Search for the cell housing the specified text and yield its (x, y) center coordinate. 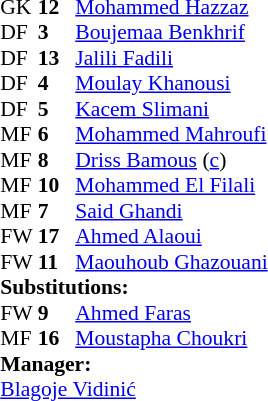
Substitutions: (134, 287)
Kacem Slimani (171, 109)
Said Ghandi (171, 211)
10 (57, 185)
Boujemaa Benkhrif (171, 33)
11 (57, 262)
16 (57, 339)
4 (57, 83)
Mohammed Mahroufi (171, 135)
6 (57, 135)
Moustapha Choukri (171, 339)
3 (57, 33)
Moulay Khanousi (171, 83)
13 (57, 58)
Maouhoub Ghazouani (171, 262)
Manager: (134, 364)
8 (57, 160)
7 (57, 211)
Ahmed Alaoui (171, 237)
Driss Bamous (c) (171, 160)
Mohammed El Filali (171, 185)
Ahmed Faras (171, 313)
9 (57, 313)
Jalili Fadili (171, 58)
5 (57, 109)
17 (57, 237)
